Scan for the cell matching the given text and deliver its (X, Y) coordinate at center. 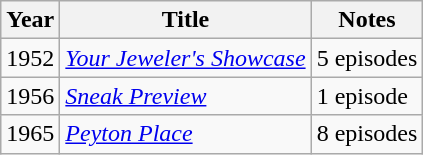
Sneak Preview (186, 96)
8 episodes (367, 134)
Notes (367, 20)
5 episodes (367, 58)
1965 (30, 134)
Your Jeweler's Showcase (186, 58)
Title (186, 20)
Year (30, 20)
1 episode (367, 96)
1952 (30, 58)
Peyton Place (186, 134)
1956 (30, 96)
